For the text-containing cell, return its midpoint in (X, Y) coordinate format. 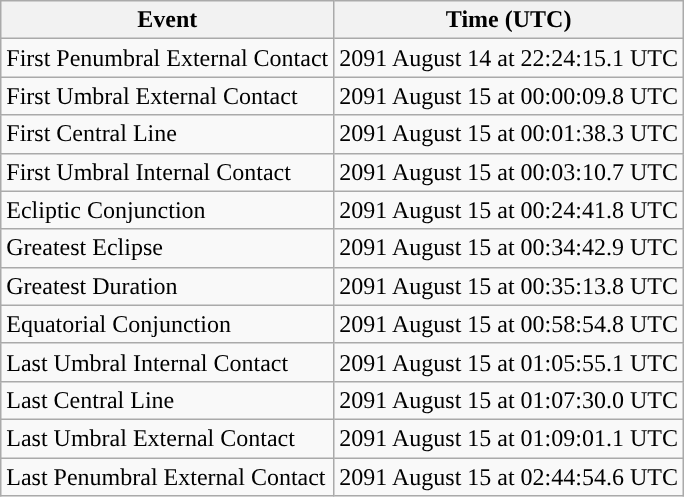
Greatest Eclipse (168, 248)
Ecliptic Conjunction (168, 210)
2091 August 15 at 01:07:30.0 UTC (509, 400)
Greatest Duration (168, 286)
2091 August 15 at 00:34:42.9 UTC (509, 248)
2091 August 15 at 02:44:54.6 UTC (509, 477)
Equatorial Conjunction (168, 324)
First Umbral External Contact (168, 96)
Event (168, 20)
Last Central Line (168, 400)
First Central Line (168, 134)
Last Penumbral External Contact (168, 477)
Time (UTC) (509, 20)
First Penumbral External Contact (168, 58)
2091 August 15 at 00:03:10.7 UTC (509, 172)
Last Umbral Internal Contact (168, 362)
2091 August 14 at 22:24:15.1 UTC (509, 58)
2091 August 15 at 01:09:01.1 UTC (509, 438)
2091 August 15 at 00:58:54.8 UTC (509, 324)
2091 August 15 at 00:24:41.8 UTC (509, 210)
2091 August 15 at 00:01:38.3 UTC (509, 134)
Last Umbral External Contact (168, 438)
First Umbral Internal Contact (168, 172)
2091 August 15 at 01:05:55.1 UTC (509, 362)
2091 August 15 at 00:35:13.8 UTC (509, 286)
2091 August 15 at 00:00:09.8 UTC (509, 96)
